Detect which cell encompasses the target text, then output its (x, y) center coordinate. 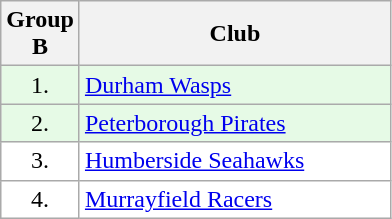
1. (40, 85)
Group B (40, 34)
Murrayfield Racers (234, 199)
3. (40, 161)
Club (234, 34)
Peterborough Pirates (234, 123)
Humberside Seahawks (234, 161)
2. (40, 123)
Durham Wasps (234, 85)
4. (40, 199)
